Search for the cell housing the specified text and yield its [x, y] center coordinate. 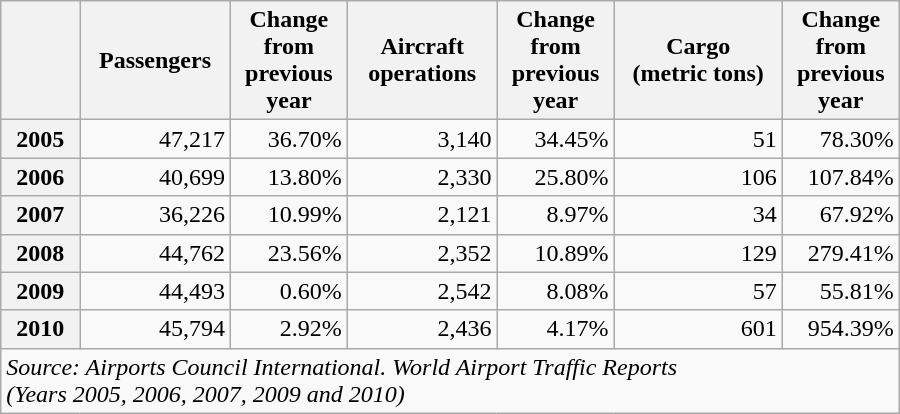
36,226 [156, 215]
8.97% [556, 215]
279.41% [840, 253]
36.70% [288, 139]
4.17% [556, 329]
2,330 [422, 177]
2.92% [288, 329]
106 [698, 177]
67.92% [840, 215]
55.81% [840, 291]
2010 [40, 329]
8.08% [556, 291]
34.45% [556, 139]
129 [698, 253]
2009 [40, 291]
2007 [40, 215]
3,140 [422, 139]
107.84% [840, 177]
2,542 [422, 291]
2005 [40, 139]
10.99% [288, 215]
57 [698, 291]
23.56% [288, 253]
44,762 [156, 253]
34 [698, 215]
Cargo(metric tons) [698, 60]
44,493 [156, 291]
13.80% [288, 177]
47,217 [156, 139]
10.89% [556, 253]
Source: Airports Council International. World Airport Traffic Reports(Years 2005, 2006, 2007, 2009 and 2010) [450, 380]
2006 [40, 177]
45,794 [156, 329]
25.80% [556, 177]
2,121 [422, 215]
2,352 [422, 253]
954.39% [840, 329]
78.30% [840, 139]
2,436 [422, 329]
0.60% [288, 291]
601 [698, 329]
40,699 [156, 177]
51 [698, 139]
2008 [40, 253]
Aircraft operations [422, 60]
Passengers [156, 60]
